Capture the cell that displays the provided text and extract its (X, Y) central coordinate. 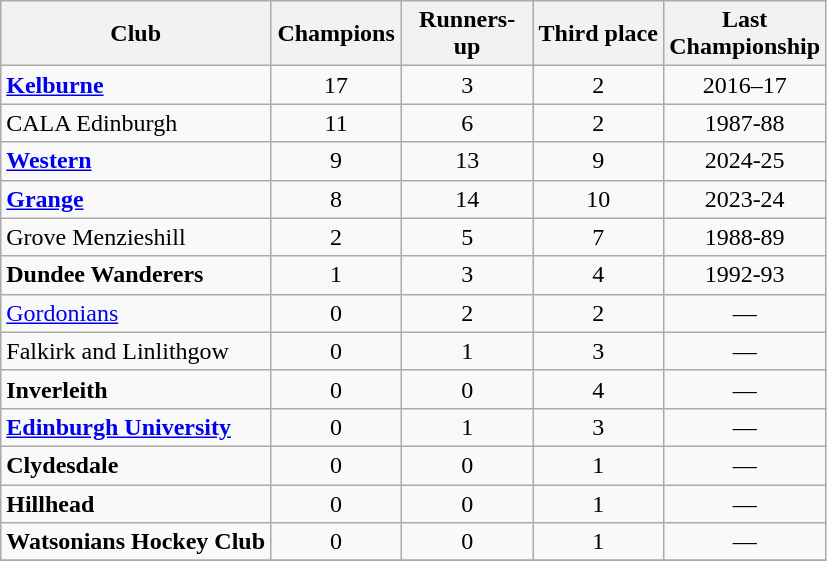
Dundee Wanderers (136, 275)
Grove Menzieshill (136, 237)
11 (336, 123)
7 (598, 237)
2023-24 (745, 199)
Edinburgh University (136, 427)
2016–17 (745, 85)
Western (136, 161)
Watsonians Hockey Club (136, 542)
Last Championship (745, 34)
Kelburne (136, 85)
Champions (336, 34)
Hillhead (136, 503)
10 (598, 199)
13 (468, 161)
Inverleith (136, 389)
17 (336, 85)
1992-93 (745, 275)
Clydesdale (136, 465)
1987-88 (745, 123)
14 (468, 199)
Runners-up (468, 34)
2024-25 (745, 161)
1988-89 (745, 237)
Club (136, 34)
CALA Edinburgh (136, 123)
5 (468, 237)
8 (336, 199)
Falkirk and Linlithgow (136, 351)
Grange (136, 199)
Third place (598, 34)
Gordonians (136, 313)
6 (468, 123)
